From the cell containing the given text, extract its center point as (x, y) coordinate. 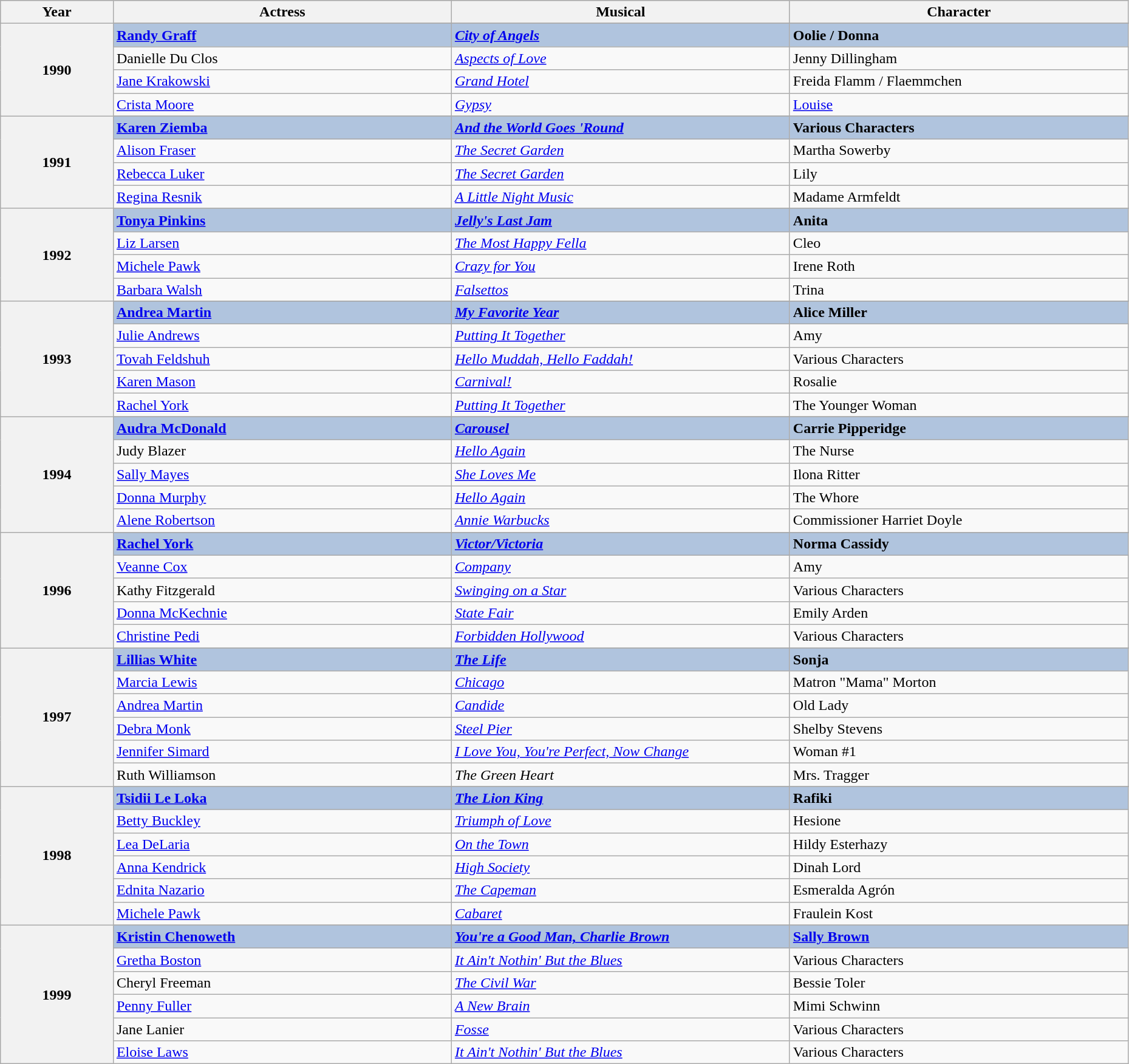
1998 (57, 856)
Gypsy (621, 104)
Anita (958, 220)
1993 (57, 359)
Sonja (958, 659)
Eloise Laws (282, 1052)
The Civil War (621, 983)
Martha Sowerby (958, 151)
You're a Good Man, Charlie Brown (621, 936)
Audra McDonald (282, 428)
Julie Andrews (282, 336)
Annie Warbucks (621, 520)
Hello Muddah, Hello Faddah! (621, 359)
1996 (57, 590)
Matron "Mama" Morton (958, 683)
Donna McKechnie (282, 613)
Kathy Fitzgerald (282, 590)
1999 (57, 994)
State Fair (621, 613)
Crista Moore (282, 104)
Grand Hotel (621, 81)
1990 (57, 70)
Karen Ziemba (282, 128)
Jenny Dillingham (958, 58)
Irene Roth (958, 266)
Marcia Lewis (282, 683)
Ilona Ritter (958, 474)
Carousel (621, 428)
Chicago (621, 683)
Lea DeLaria (282, 844)
Victor/Victoria (621, 544)
Trina (958, 290)
Ruth Williamson (282, 775)
Betty Buckley (282, 821)
The Whore (958, 497)
Shelby Stevens (958, 729)
The Nurse (958, 451)
City of Angels (621, 35)
Donna Murphy (282, 497)
Swinging on a Star (621, 590)
Christine Pedi (282, 636)
Jane Krakowski (282, 81)
A Little Night Music (621, 197)
High Society (621, 867)
Tovah Feldshuh (282, 359)
Dinah Lord (958, 867)
Woman #1 (958, 752)
Rafiki (958, 798)
The Lion King (621, 798)
Jane Lanier (282, 1029)
Randy Graff (282, 35)
Alene Robertson (282, 520)
Carnival! (621, 382)
On the Town (621, 844)
The Younger Woman (958, 405)
Esmeralda Agrón (958, 890)
Bessie Toler (958, 983)
Character (958, 12)
The Capeman (621, 890)
Alice Miller (958, 313)
Gretha Boston (282, 960)
Hildy Esterhazy (958, 844)
The Green Heart (621, 775)
Ednita Nazario (282, 890)
Mimi Schwinn (958, 1006)
My Favorite Year (621, 313)
1997 (57, 717)
Sally Mayes (282, 474)
Veanne Cox (282, 567)
Tsidii Le Loka (282, 798)
Norma Cassidy (958, 544)
Forbidden Hollywood (621, 636)
Jennifer Simard (282, 752)
Falsettos (621, 290)
Commissioner Harriet Doyle (958, 520)
Oolie / Donna (958, 35)
Tonya Pinkins (282, 220)
Carrie Pipperidge (958, 428)
Year (57, 12)
She Loves Me (621, 474)
Cleo (958, 243)
I Love You, You're Perfect, Now Change (621, 752)
Debra Monk (282, 729)
Cabaret (621, 913)
Actress (282, 12)
Musical (621, 12)
Rosalie (958, 382)
Mrs. Tragger (958, 775)
Kristin Chenoweth (282, 936)
Hesione (958, 821)
Liz Larsen (282, 243)
A New Brain (621, 1006)
Lillias White (282, 659)
Regina Resnik (282, 197)
Fosse (621, 1029)
Company (621, 567)
Rebecca Luker (282, 174)
Candide (621, 706)
Madame Armfeldt (958, 197)
Judy Blazer (282, 451)
Fraulein Kost (958, 913)
The Most Happy Fella (621, 243)
Crazy for You (621, 266)
Danielle Du Clos (282, 58)
1994 (57, 474)
Emily Arden (958, 613)
And the World Goes 'Round (621, 128)
Barbara Walsh (282, 290)
Jelly's Last Jam (621, 220)
Aspects of Love (621, 58)
Louise (958, 104)
Sally Brown (958, 936)
Old Lady (958, 706)
Freida Flamm / Flaemmchen (958, 81)
Cheryl Freeman (282, 983)
Triumph of Love (621, 821)
Lily (958, 174)
1992 (57, 254)
Alison Fraser (282, 151)
Penny Fuller (282, 1006)
Anna Kendrick (282, 867)
Karen Mason (282, 382)
The Life (621, 659)
Steel Pier (621, 729)
1991 (57, 162)
